Output the [X, Y] coordinate of the center of the cell containing the given text.  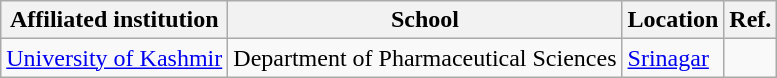
Department of Pharmaceutical Sciences [425, 58]
Location [673, 20]
Ref. [750, 20]
Srinagar [673, 58]
School [425, 20]
Affiliated institution [114, 20]
University of Kashmir [114, 58]
